Output the (X, Y) coordinate of the center of the cell containing the given text.  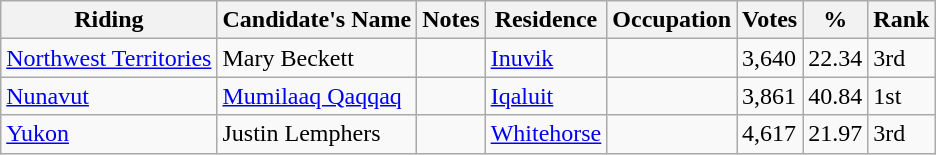
Yukon (109, 134)
Votes (770, 20)
Whitehorse (546, 134)
3,640 (770, 58)
Candidate's Name (317, 20)
21.97 (836, 134)
Rank (902, 20)
Notes (451, 20)
Residence (546, 20)
Riding (109, 20)
Nunavut (109, 96)
Occupation (672, 20)
% (836, 20)
1st (902, 96)
Mumilaaq Qaqqaq (317, 96)
Inuvik (546, 58)
Iqaluit (546, 96)
4,617 (770, 134)
Mary Beckett (317, 58)
3,861 (770, 96)
40.84 (836, 96)
Northwest Territories (109, 58)
Justin Lemphers (317, 134)
22.34 (836, 58)
